Detect which cell encompasses the target text, then output its [X, Y] center coordinate. 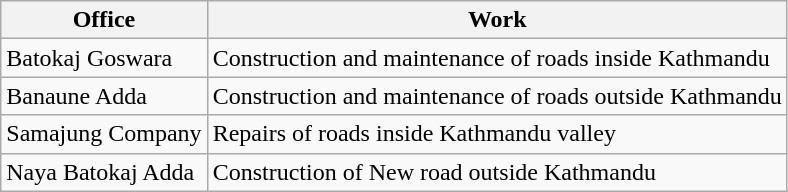
Construction and maintenance of roads inside Kathmandu [497, 58]
Batokaj Goswara [104, 58]
Naya Batokaj Adda [104, 172]
Repairs of roads inside Kathmandu valley [497, 134]
Samajung Company [104, 134]
Banaune Adda [104, 96]
Construction of New road outside Kathmandu [497, 172]
Construction and maintenance of roads outside Kathmandu [497, 96]
Work [497, 20]
Office [104, 20]
